Output the (X, Y) coordinate of the center of the cell containing the given text.  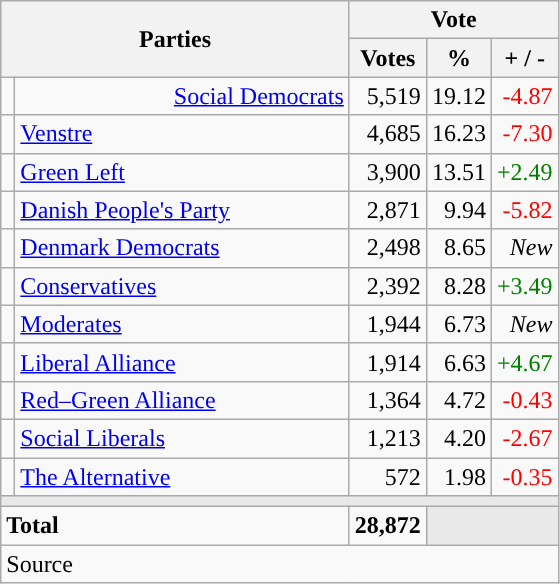
16.23 (458, 134)
-5.82 (524, 210)
6.63 (458, 362)
-2.67 (524, 438)
Liberal Alliance (182, 362)
Vote (454, 20)
-0.43 (524, 400)
Parties (176, 39)
Danish People's Party (182, 210)
28,872 (388, 526)
572 (388, 477)
Denmark Democrats (182, 248)
1,944 (388, 324)
8.65 (458, 248)
1,914 (388, 362)
-4.87 (524, 96)
Green Left (182, 172)
13.51 (458, 172)
Social Democrats (182, 96)
+4.67 (524, 362)
+ / - (524, 58)
-7.30 (524, 134)
3,900 (388, 172)
1,364 (388, 400)
8.28 (458, 286)
2,498 (388, 248)
Venstre (182, 134)
+3.49 (524, 286)
% (458, 58)
4.20 (458, 438)
Total (176, 526)
19.12 (458, 96)
9.94 (458, 210)
5,519 (388, 96)
Red–Green Alliance (182, 400)
Social Liberals (182, 438)
+2.49 (524, 172)
-0.35 (524, 477)
4.72 (458, 400)
6.73 (458, 324)
Conservatives (182, 286)
Moderates (182, 324)
Votes (388, 58)
Source (280, 564)
4,685 (388, 134)
The Alternative (182, 477)
2,392 (388, 286)
2,871 (388, 210)
1,213 (388, 438)
1.98 (458, 477)
